Capture the cell that displays the provided text and extract its (X, Y) central coordinate. 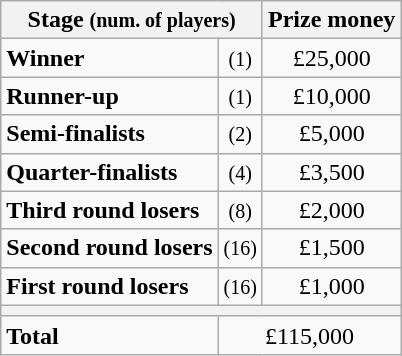
Winner (110, 58)
£1,000 (331, 286)
Semi-finalists (110, 134)
(8) (240, 210)
£5,000 (331, 134)
£3,500 (331, 172)
(2) (240, 134)
(4) (240, 172)
£115,000 (310, 335)
£2,000 (331, 210)
Quarter-finalists (110, 172)
Prize money (331, 20)
Third round losers (110, 210)
£10,000 (331, 96)
£1,500 (331, 248)
Stage (num. of players) (132, 20)
Second round losers (110, 248)
Runner-up (110, 96)
Total (110, 335)
£25,000 (331, 58)
First round losers (110, 286)
